Return [x, y] of the center of cell containing provided text 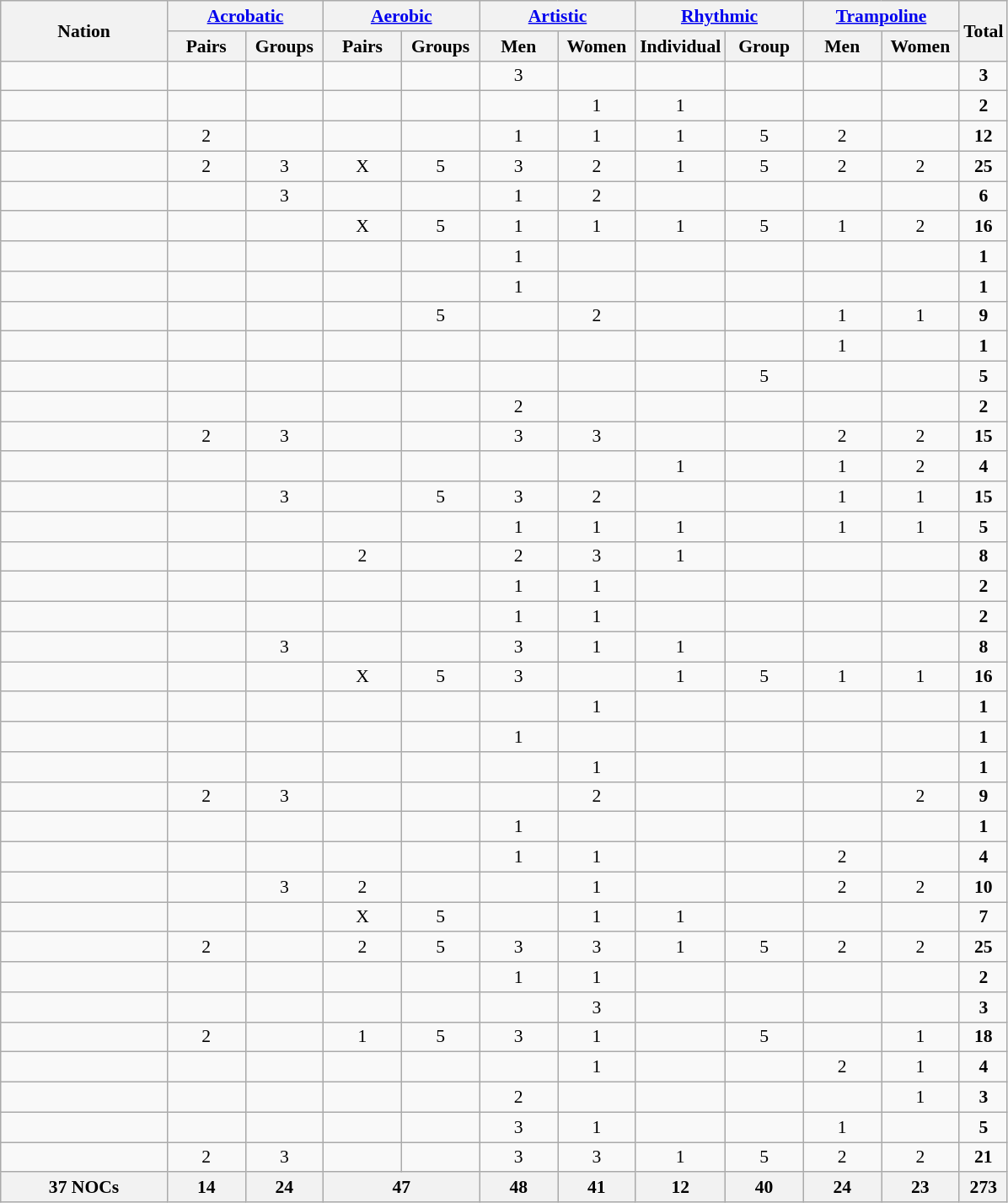
41 [597, 1188]
18 [983, 1037]
48 [519, 1188]
6 [983, 196]
Individual [680, 46]
Rhythmic [720, 16]
10 [983, 887]
40 [764, 1188]
37 NOCs [84, 1188]
Artistic [558, 16]
47 [401, 1188]
Aerobic [401, 16]
Acrobatic [244, 16]
7 [983, 917]
Group [764, 46]
14 [206, 1188]
23 [920, 1188]
Total [983, 30]
Nation [84, 30]
21 [983, 1157]
273 [983, 1188]
Trampoline [882, 16]
